Return the (X, Y) coordinate for the center point of the cell that contains the specified text.  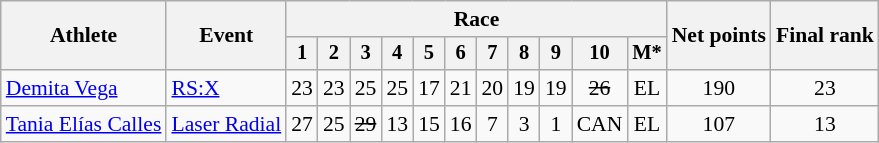
5 (429, 54)
16 (461, 124)
Final rank (825, 36)
26 (600, 88)
Net points (719, 36)
Demita Vega (84, 88)
M* (646, 54)
107 (719, 124)
20 (493, 88)
Race (476, 19)
15 (429, 124)
4 (397, 54)
29 (366, 124)
17 (429, 88)
Event (226, 36)
9 (556, 54)
6 (461, 54)
190 (719, 88)
10 (600, 54)
2 (334, 54)
Laser Radial (226, 124)
Athlete (84, 36)
CAN (600, 124)
27 (302, 124)
Tania Elías Calles (84, 124)
21 (461, 88)
RS:X (226, 88)
8 (524, 54)
